Find where the given text appears and provide that cell's center as [x, y] coordinate. 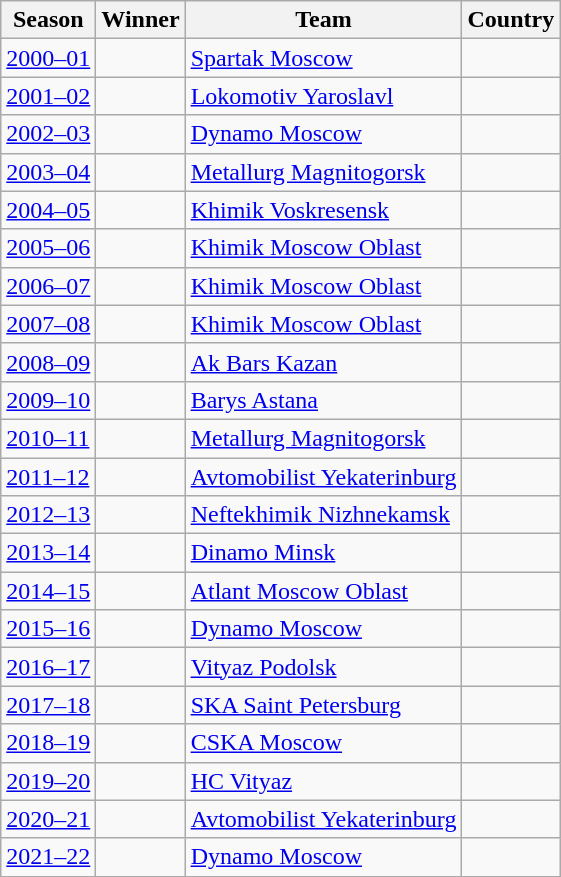
2015–16 [48, 629]
2009–10 [48, 400]
2013–14 [48, 553]
2004–05 [48, 210]
Khimik Voskresensk [324, 210]
2018–19 [48, 743]
2010–11 [48, 438]
2001–02 [48, 96]
Vityaz Podolsk [324, 667]
Country [511, 20]
Team [324, 20]
Lokomotiv Yaroslavl [324, 96]
Winner [140, 20]
2012–13 [48, 515]
2021–22 [48, 857]
2006–07 [48, 286]
CSKA Moscow [324, 743]
2019–20 [48, 781]
2020–21 [48, 819]
Ak Bars Kazan [324, 362]
Barys Astana [324, 400]
2007–08 [48, 324]
2014–15 [48, 591]
Atlant Moscow Oblast [324, 591]
2000–01 [48, 58]
2017–18 [48, 705]
2008–09 [48, 362]
2016–17 [48, 667]
Spartak Moscow [324, 58]
SKA Saint Petersburg [324, 705]
Neftekhimik Nizhnekamsk [324, 515]
2005–06 [48, 248]
2011–12 [48, 477]
Dinamo Minsk [324, 553]
2003–04 [48, 172]
2002–03 [48, 134]
Season [48, 20]
HC Vityaz [324, 781]
